Output the [x, y] coordinate of the center of the cell containing the given text.  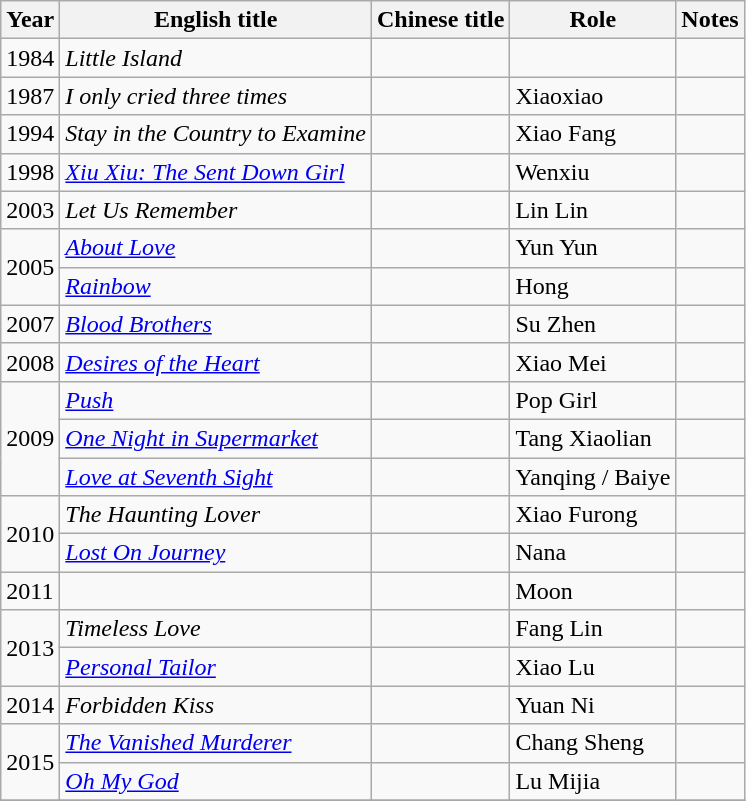
Chang Sheng [593, 743]
Yanqing / Baiye [593, 477]
Rainbow [216, 286]
Lost On Journey [216, 553]
Yun Yun [593, 248]
Let Us Remember [216, 210]
2015 [30, 762]
Hong [593, 286]
1998 [30, 172]
Year [30, 20]
Xiao Lu [593, 667]
Notes [710, 20]
Xiao Fang [593, 134]
1984 [30, 58]
Forbidden Kiss [216, 705]
2014 [30, 705]
Lin Lin [593, 210]
2013 [30, 648]
Tang Xiaolian [593, 438]
The Vanished Murderer [216, 743]
Little Island [216, 58]
Personal Tailor [216, 667]
Blood Brothers [216, 324]
1987 [30, 96]
Xiu Xiu: The Sent Down Girl [216, 172]
2008 [30, 362]
English title [216, 20]
2007 [30, 324]
About Love [216, 248]
Su Zhen [593, 324]
Love at Seventh Sight [216, 477]
Moon [593, 591]
Stay in the Country to Examine [216, 134]
2003 [30, 210]
1994 [30, 134]
Pop Girl [593, 400]
One Night in Supermarket [216, 438]
Lu Mijia [593, 781]
2005 [30, 267]
Wenxiu [593, 172]
Xiao Mei [593, 362]
Xiaoxiao [593, 96]
Oh My God [216, 781]
2010 [30, 534]
Desires of the Heart [216, 362]
I only cried three times [216, 96]
Xiao Furong [593, 515]
The Haunting Lover [216, 515]
2011 [30, 591]
Nana [593, 553]
Timeless Love [216, 629]
Yuan Ni [593, 705]
Role [593, 20]
Push [216, 400]
Fang Lin [593, 629]
2009 [30, 438]
Chinese title [440, 20]
